For the text-containing cell, return its midpoint in [X, Y] coordinate format. 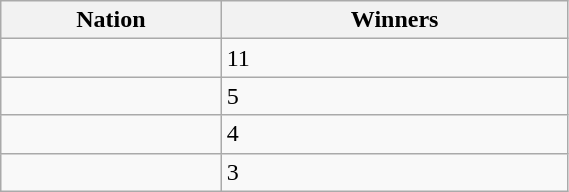
11 [394, 58]
5 [394, 96]
4 [394, 134]
3 [394, 172]
Winners [394, 20]
Nation [111, 20]
